Search for the cell housing the specified text and yield its (X, Y) center coordinate. 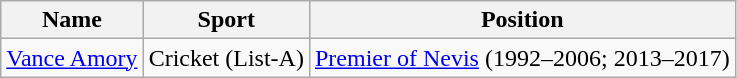
Cricket (List-A) (226, 58)
Name (72, 20)
Sport (226, 20)
Premier of Nevis (1992–2006; 2013–2017) (522, 58)
Position (522, 20)
Vance Amory (72, 58)
